Pinpoint the cell where the given text exists, returning its (x, y) midpoint coordinate. 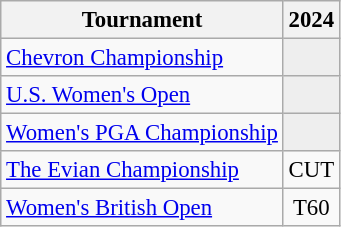
Tournament (142, 20)
Women's British Open (142, 208)
Women's PGA Championship (142, 133)
The Evian Championship (142, 170)
2024 (311, 20)
U.S. Women's Open (142, 95)
CUT (311, 170)
T60 (311, 208)
Chevron Championship (142, 58)
